Capture the cell that displays the provided text and extract its [X, Y] central coordinate. 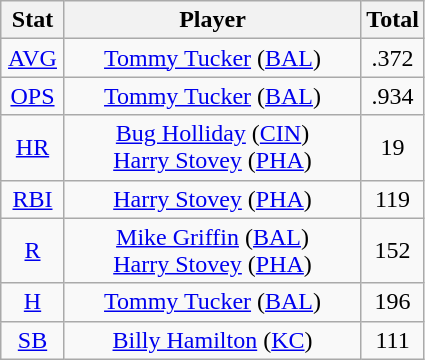
AVG [33, 58]
Player [212, 20]
196 [393, 302]
19 [393, 148]
.934 [393, 96]
Bug Holliday (CIN)Harry Stovey (PHA) [212, 148]
R [33, 250]
Total [393, 20]
.372 [393, 58]
Stat [33, 20]
Harry Stovey (PHA) [212, 199]
Mike Griffin (BAL)Harry Stovey (PHA) [212, 250]
152 [393, 250]
Billy Hamilton (KC) [212, 340]
RBI [33, 199]
OPS [33, 96]
HR [33, 148]
119 [393, 199]
SB [33, 340]
H [33, 302]
111 [393, 340]
